Pinpoint the cell where the given text exists, returning its (x, y) midpoint coordinate. 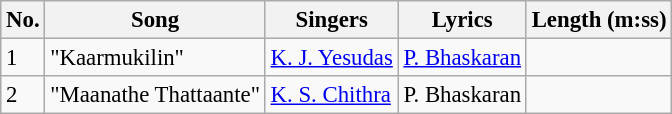
1 (23, 58)
Singers (332, 20)
K. S. Chithra (332, 95)
Lyrics (462, 20)
Song (155, 20)
2 (23, 95)
No. (23, 20)
"Kaarmukilin" (155, 58)
K. J. Yesudas (332, 58)
Length (m:ss) (598, 20)
"Maanathe Thattaante" (155, 95)
